Locate the cell with the specified text and output its (X, Y) center coordinate. 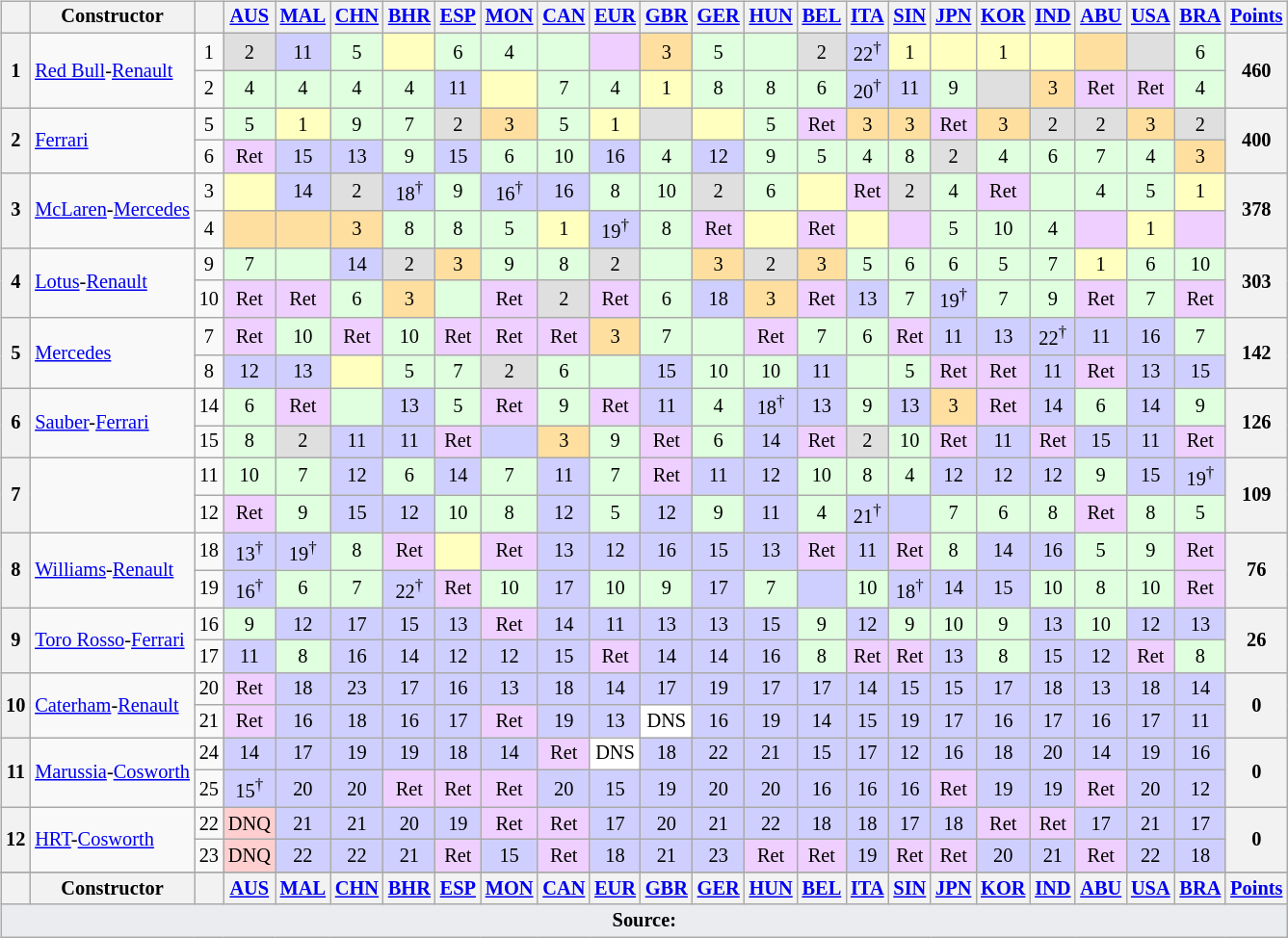
Caterham-Renault (112, 705)
109 (1256, 495)
Williams-Renault (112, 570)
Ferrari (112, 141)
Source: (644, 921)
21† (867, 514)
15† (250, 788)
126 (1256, 424)
25 (209, 788)
Lotus-Renault (112, 283)
142 (1256, 352)
400 (1256, 141)
HRT-Cosworth (112, 840)
76 (1256, 570)
Red Bull-Renault (112, 70)
460 (1256, 70)
13† (250, 551)
McLaren-Mercedes (112, 211)
Toro Rosso-Ferrari (112, 639)
24 (209, 754)
20† (867, 89)
303 (1256, 283)
Mercedes (112, 352)
Sauber-Ferrari (112, 424)
Marussia-Cosworth (112, 772)
378 (1256, 211)
26 (1256, 639)
